Provide the (X, Y) coordinate of the cell's center where the given text is located.  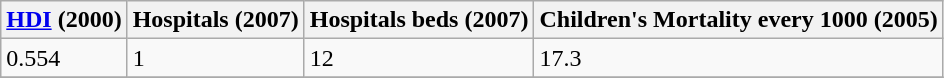
HDI (2000) (64, 20)
0.554 (64, 58)
12 (419, 58)
Children's Mortality every 1000 (2005) (738, 20)
Hospitals (2007) (216, 20)
Hospitals beds (2007) (419, 20)
17.3 (738, 58)
1 (216, 58)
